Search for the cell housing the specified text and yield its (X, Y) center coordinate. 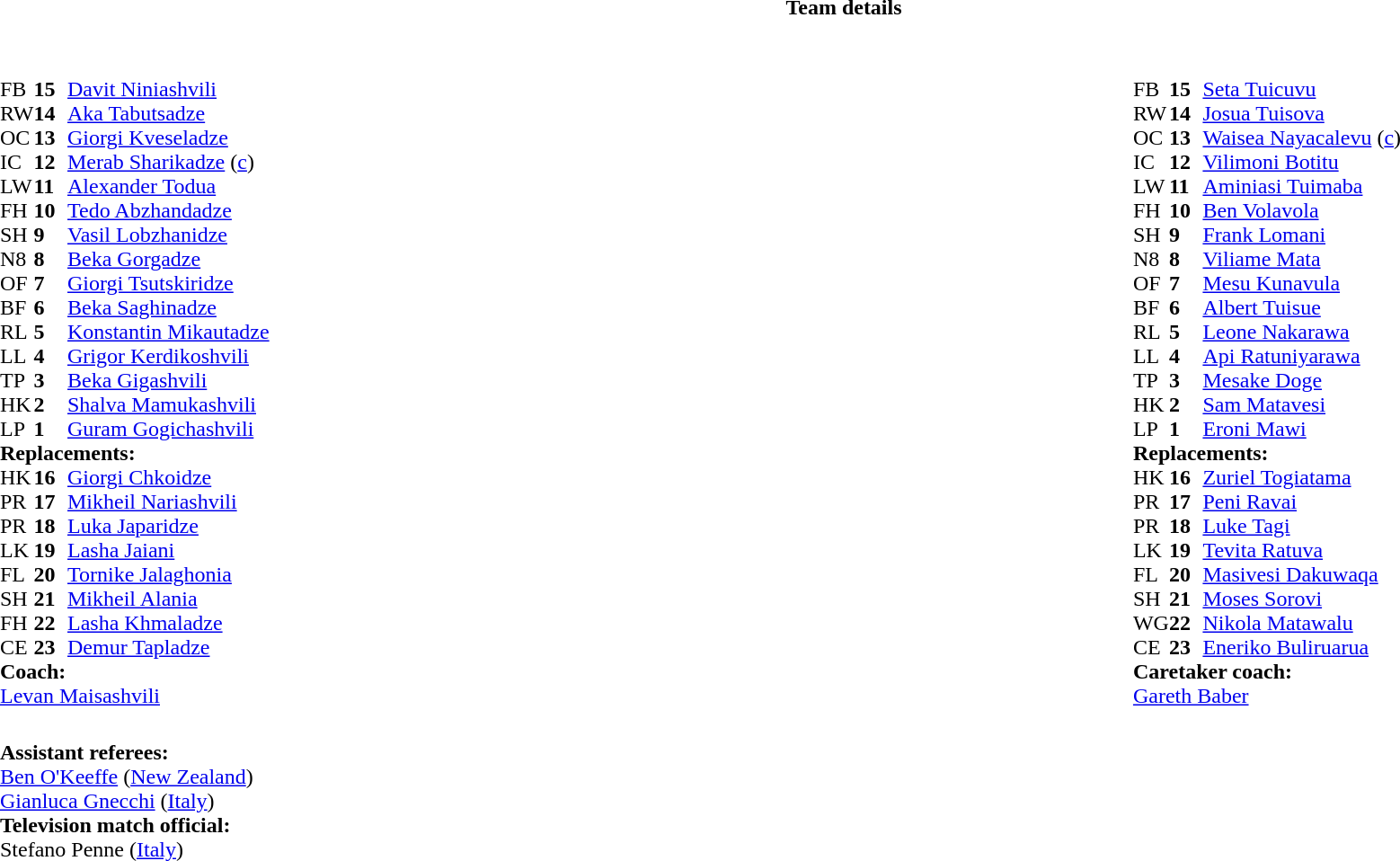
Vasil Lobzhanidze (169, 235)
Grigor Kerdikoshvili (169, 356)
Levan Maisashvili (135, 696)
Tedo Abzhandadze (169, 210)
Demur Tapladze (169, 647)
Guram Gogichashvili (169, 430)
Mikheil Nariashvili (169, 502)
Lasha Khmaladze (169, 624)
Davit Niniashvili (169, 90)
Coach: (135, 672)
Replacements: (135, 453)
Beka Saghinadze (169, 307)
Alexander Todua (169, 187)
Mikheil Alania (169, 599)
Tornike Jalaghonia (169, 575)
WG (1151, 624)
Konstantin Mikautadze (169, 333)
Luka Japaridze (169, 527)
Giorgi Kveseladze (169, 138)
Shalva Mamukashvili (169, 404)
Beka Gorgadze (169, 259)
Aka Tabutsadze (169, 113)
Giorgi Chkoidze (169, 478)
Merab Sharikadze (c) (169, 162)
Lasha Jaiani (169, 550)
Beka Gigashvili (169, 381)
Giorgi Tsutskiridze (169, 284)
